Identify which cell holds the provided text, then report its (X, Y) central coordinate. 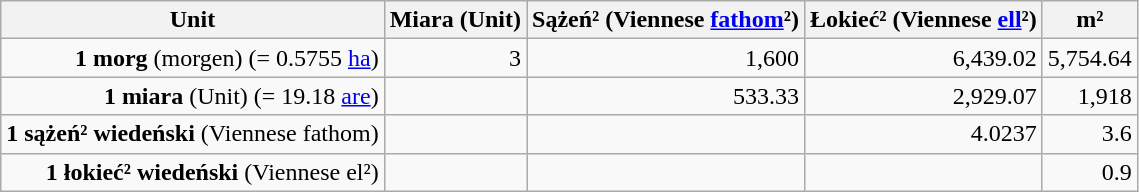
1,918 (1090, 96)
Miara (Unit) (455, 20)
3 (455, 58)
5,754.64 (1090, 58)
2,929.07 (923, 96)
1 łokieć² wiedeński (Viennese el²) (192, 172)
533.33 (666, 96)
Łokieć² (Viennese ell²) (923, 20)
Sążeń² (Viennese fathom²) (666, 20)
4.0237 (923, 134)
1 morg (morgen) (= 0.5755 ha) (192, 58)
3.6 (1090, 134)
1 miara (Unit) (= 19.18 are) (192, 96)
1,600 (666, 58)
m² (1090, 20)
6,439.02 (923, 58)
0.9 (1090, 172)
Unit (192, 20)
1 sążeń² wiedeński (Viennese fathom) (192, 134)
